Provide the [x, y] coordinate of the cell's center where the given text is located.  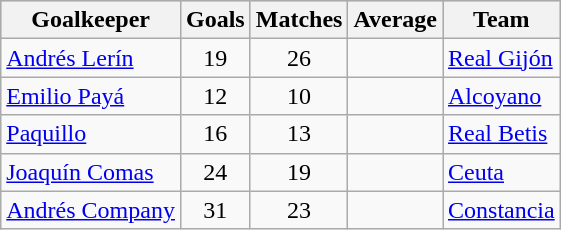
24 [215, 172]
Average [396, 20]
Alcoyano [501, 96]
12 [215, 96]
Constancia [501, 210]
Emilio Payá [91, 96]
Joaquín Comas [91, 172]
Andrés Company [91, 210]
Matches [299, 20]
23 [299, 210]
16 [215, 134]
Team [501, 20]
Real Betis [501, 134]
10 [299, 96]
Real Gijón [501, 58]
Goals [215, 20]
Paquillo [91, 134]
Ceuta [501, 172]
26 [299, 58]
31 [215, 210]
Goalkeeper [91, 20]
13 [299, 134]
Andrés Lerín [91, 58]
